Find where the given text appears and provide that cell's center as [x, y] coordinate. 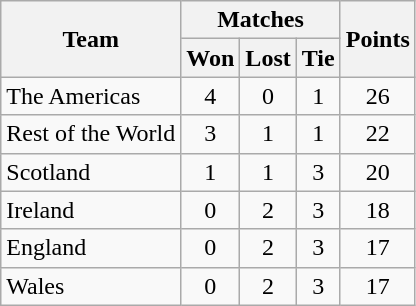
Ireland [91, 210]
The Americas [91, 96]
20 [378, 172]
Scotland [91, 172]
4 [210, 96]
Rest of the World [91, 134]
26 [378, 96]
Wales [91, 286]
Tie [318, 58]
22 [378, 134]
Team [91, 39]
Points [378, 39]
18 [378, 210]
England [91, 248]
Matches [260, 20]
Won [210, 58]
Lost [268, 58]
